Scan for the cell matching the given text and deliver its (X, Y) coordinate at center. 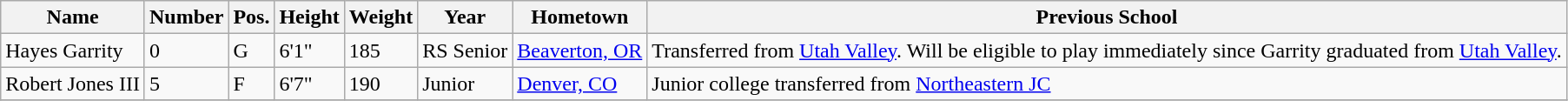
F (252, 84)
Name (73, 17)
Previous School (1107, 17)
RS Senior (466, 50)
0 (186, 50)
Weight (380, 17)
Junior college transferred from Northeastern JC (1107, 84)
Beaverton, OR (580, 50)
5 (186, 84)
Junior (466, 84)
G (252, 50)
Hayes Garrity (73, 50)
Transferred from Utah Valley. Will be eligible to play immediately since Garrity graduated from Utah Valley. (1107, 50)
Hometown (580, 17)
Robert Jones III (73, 84)
190 (380, 84)
6'7" (309, 84)
185 (380, 50)
6'1" (309, 50)
Year (466, 17)
Height (309, 17)
Pos. (252, 17)
Denver, CO (580, 84)
Number (186, 17)
